From the cell containing the given text, extract its center point as [X, Y] coordinate. 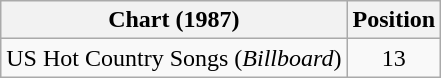
Position [394, 20]
13 [394, 58]
US Hot Country Songs (Billboard) [174, 58]
Chart (1987) [174, 20]
